Scan for the cell matching the given text and deliver its [X, Y] coordinate at center. 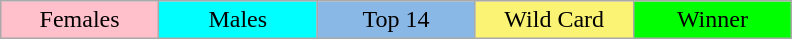
Females [79, 20]
Top 14 [396, 20]
Males [238, 20]
Wild Card [554, 20]
Winner [712, 20]
